Extract the (x, y) coordinate from the center of the cell holding the provided text.  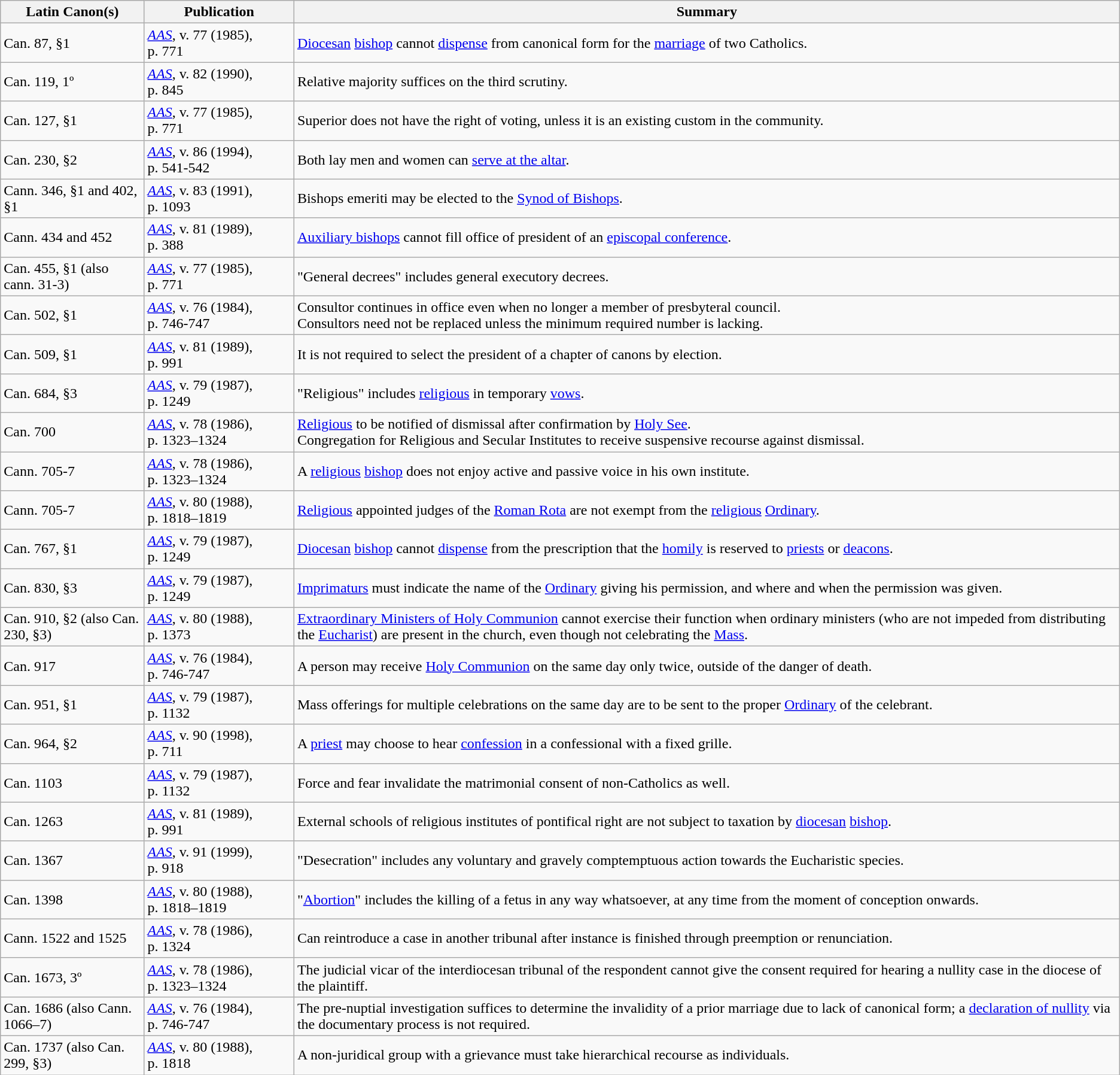
Can. 1103 (72, 783)
Can. 87, §1 (72, 43)
A religious bishop does not enjoy active and passive voice in his own institute. (707, 470)
AAS, v. 78 (1986), p. 1324 (219, 939)
AAS, v. 86 (1994), p. 541-542 (219, 159)
Can. 502, §1 (72, 315)
Relative majority suffices on the third scrutiny. (707, 81)
Cann. 434 and 452 (72, 237)
Can. 1263 (72, 821)
Superior does not have the right of voting, unless it is an existing custom in the community. (707, 121)
Can. 1398 (72, 899)
AAS, v. 80 (1988), p. 1373 (219, 627)
"General decrees" includes general executory decrees. (707, 277)
AAS, v. 82 (1990), p. 845 (219, 81)
Can reintroduce a case in another tribunal after instance is finished through preemption or renunciation. (707, 939)
Can. 1367 (72, 861)
Can. 964, §2 (72, 743)
A person may receive Holy Communion on the same day only twice, outside of the danger of death. (707, 666)
Can. 455, §1 (also cann. 31-3) (72, 277)
Can. 509, §1 (72, 354)
AAS, v. 91 (1999), p. 918 (219, 861)
AAS, v. 80 (1988), p. 1818 (219, 1055)
Publication (219, 12)
Auxiliary bishops cannot fill office of president of an episcopal conference. (707, 237)
"Desecration" includes any voluntary and gravely comptemptuous action towards the Eucharistic species. (707, 861)
Can. 830, §3 (72, 588)
Bishops emeriti may be elected to the Synod of Bishops. (707, 199)
Diocesan bishop cannot dispense from canonical form for the marriage of two Catholics. (707, 43)
Can. 1686 (also Cann. 1066–7) (72, 1016)
Can. 127, §1 (72, 121)
AAS, v. 83 (1991), p. 1093 (219, 199)
Can. 767, §1 (72, 549)
Imprimaturs must indicate the name of the Ordinary giving his permission, and where and when the permission was given. (707, 588)
Can. 684, §3 (72, 393)
"Religious" includes religious in temporary vows. (707, 393)
Can. 119, 1º (72, 81)
Can. 917 (72, 666)
Force and fear invalidate the matrimonial consent of non-Catholics as well. (707, 783)
Religious appointed judges of the Roman Rota are not exempt from the religious Ordinary. (707, 510)
Mass offerings for multiple celebrations on the same day are to be sent to the proper Ordinary of the celebrant. (707, 705)
It is not required to select the president of a chapter of canons by election. (707, 354)
AAS, v. 90 (1998), p. 711 (219, 743)
Can. 910, §2 (also Can. 230, §3) (72, 627)
Can. 1673, 3º (72, 977)
Summary (707, 12)
A non-juridical group with a grievance must take hierarchical recourse as individuals. (707, 1055)
Cann. 346, §1 and 402, §1 (72, 199)
Can. 1737 (also Can. 299, §3) (72, 1055)
Both lay men and women can serve at the altar. (707, 159)
Diocesan bishop cannot dispense from the prescription that the homily is reserved to priests or deacons. (707, 549)
Can. 230, §2 (72, 159)
Latin Canon(s) (72, 12)
External schools of religious institutes of pontifical right are not subject to taxation by diocesan bishop. (707, 821)
Can. 951, §1 (72, 705)
Cann. 1522 and 1525 (72, 939)
AAS, v. 81 (1989), p. 388 (219, 237)
A priest may choose to hear confession in a confessional with a fixed grille. (707, 743)
"Abortion" includes the killing of a fetus in any way whatsoever, at any time from the moment of conception onwards. (707, 899)
Can. 700 (72, 432)
